Extract the [x, y] coordinate from the center of the cell holding the provided text.  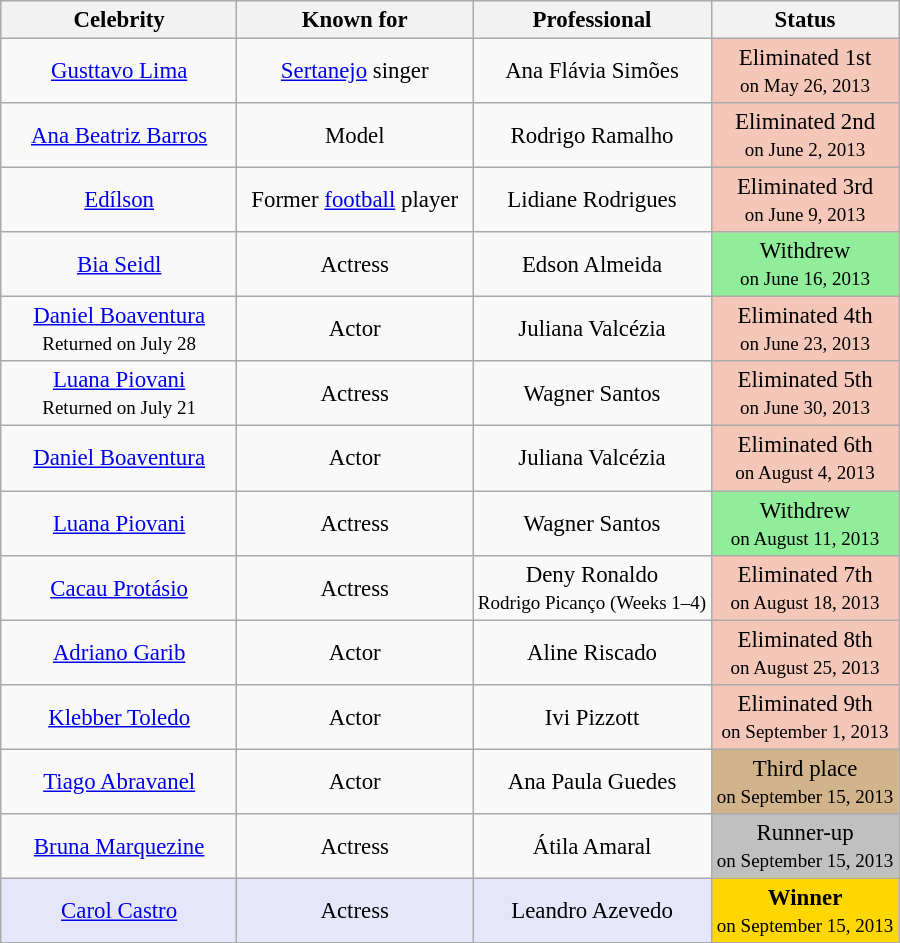
Model [355, 136]
Eliminated 7thon August 18, 2013 [804, 588]
Eliminated 5thon June 30, 2013 [804, 394]
Bia Seidl [119, 264]
Bruna Marquezine [119, 846]
Winneron September 15, 2013 [804, 910]
Cacau Protásio [119, 588]
Withdrewon August 11, 2013 [804, 522]
Eliminated 6thon August 4, 2013 [804, 458]
Status [804, 20]
Daniel BoaventuraReturned on July 28 [119, 330]
Runner-upon September 15, 2013 [804, 846]
Eliminated 1ston May 26, 2013 [804, 70]
Third placeon September 15, 2013 [804, 782]
Edson Almeida [592, 264]
Ana Beatriz Barros [119, 136]
Luana PiovaniReturned on July 21 [119, 394]
Aline Riscado [592, 652]
Edílson [119, 200]
Eliminated 4thon June 23, 2013 [804, 330]
Luana Piovani [119, 522]
Tiago Abravanel [119, 782]
Ana Paula Guedes [592, 782]
Eliminated 8thon August 25, 2013 [804, 652]
Eliminated 2ndon June 2, 2013 [804, 136]
Known for [355, 20]
Klebber Toledo [119, 716]
Deny RonaldoRodrigo Picanço (Weeks 1–4) [592, 588]
Ivi Pizzott [592, 716]
Átila Amaral [592, 846]
Carol Castro [119, 910]
Celebrity [119, 20]
Eliminated 9thon September 1, 2013 [804, 716]
Withdrewon June 16, 2013 [804, 264]
Lidiane Rodrigues [592, 200]
Rodrigo Ramalho [592, 136]
Gusttavo Lima [119, 70]
Former football player [355, 200]
Adriano Garib [119, 652]
Professional [592, 20]
Sertanejo singer [355, 70]
Daniel Boaventura [119, 458]
Leandro Azevedo [592, 910]
Eliminated 3rdon June 9, 2013 [804, 200]
Ana Flávia Simões [592, 70]
